Return [x, y] of the center of cell containing provided text 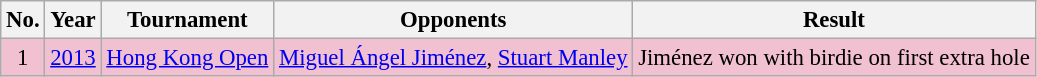
2013 [73, 58]
Tournament [188, 20]
Miguel Ángel Jiménez, Stuart Manley [454, 58]
Year [73, 20]
1 [23, 58]
No. [23, 20]
Result [834, 20]
Jiménez won with birdie on first extra hole [834, 58]
Hong Kong Open [188, 58]
Opponents [454, 20]
